Locate the cell with the specified text and output its [X, Y] center coordinate. 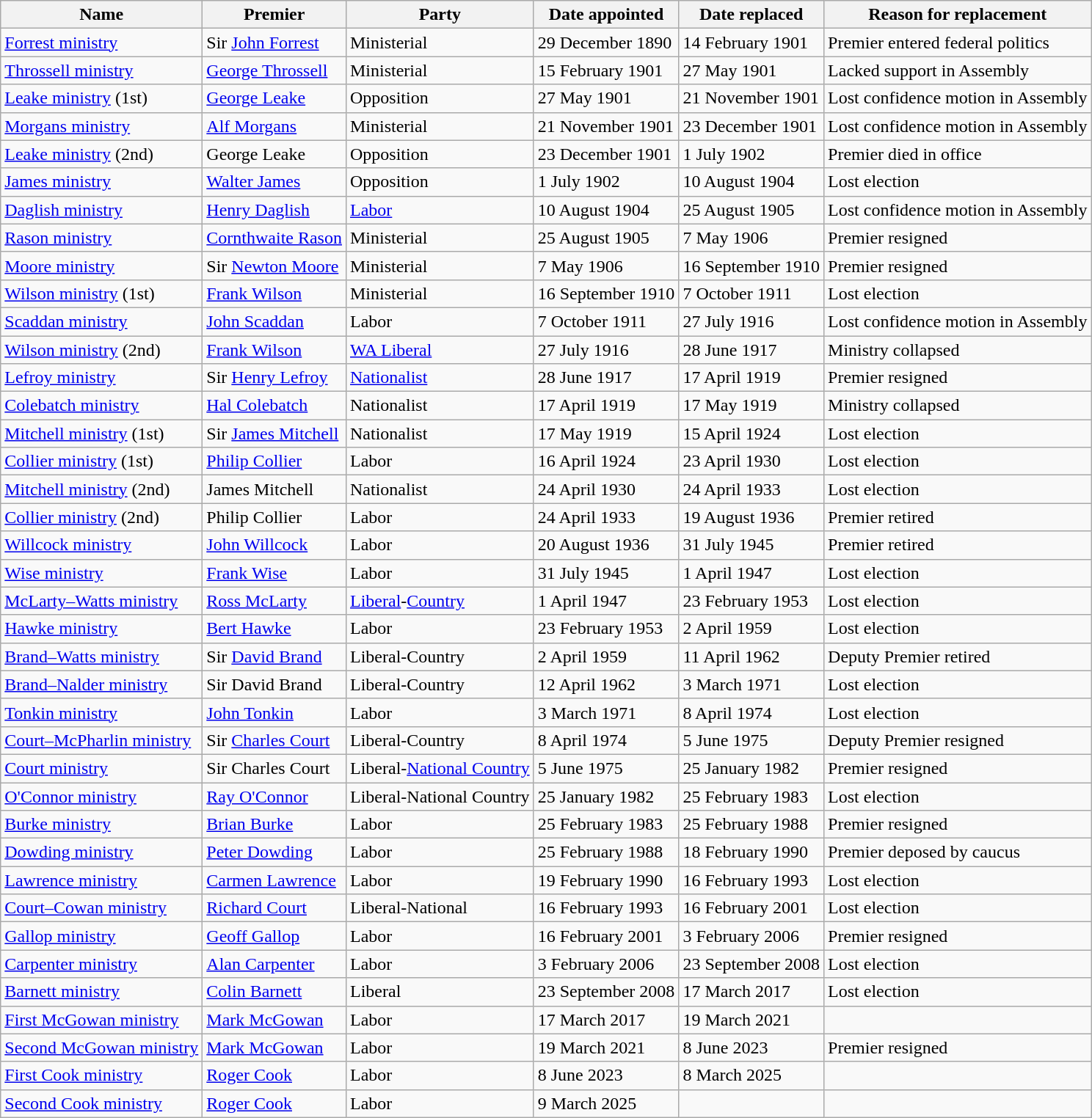
9 March 2025 [606, 1103]
Wilson ministry (1st) [101, 293]
John Willcock [274, 545]
Date replaced [751, 15]
Liberal [440, 992]
19 February 1990 [606, 880]
James ministry [101, 182]
Tonkin ministry [101, 712]
Rason ministry [101, 238]
Morgans ministry [101, 126]
15 February 1901 [606, 70]
Deputy Premier retired [958, 657]
Forrest ministry [101, 43]
Scaddan ministry [101, 321]
Hal Colebatch [274, 406]
Liberal-National [440, 908]
Peter Dowding [274, 852]
Sir Newton Moore [274, 266]
Sir James Mitchell [274, 434]
Deputy Premier resigned [958, 740]
Frank Wise [274, 573]
Ray O'Connor [274, 796]
Alan Carpenter [274, 964]
Bert Hawke [274, 629]
James Mitchell [274, 489]
Wilson ministry (2nd) [101, 350]
John Scaddan [274, 321]
Lawrence ministry [101, 880]
Premier deposed by caucus [958, 852]
Willcock ministry [101, 545]
WA Liberal [440, 350]
Brian Burke [274, 825]
Throssell ministry [101, 70]
Sir Henry Lefroy [274, 378]
Premier died in office [958, 154]
Walter James [274, 182]
McLarty–Watts ministry [101, 601]
Name [101, 15]
19 August 1936 [751, 517]
Lacked support in Assembly [958, 70]
Richard Court [274, 908]
George Throssell [274, 70]
Collier ministry (2nd) [101, 517]
Brand–Nalder ministry [101, 684]
Carpenter ministry [101, 964]
24 April 1930 [606, 489]
Sir John Forrest [274, 43]
Dowding ministry [101, 852]
23 April 1930 [751, 461]
14 February 1901 [751, 43]
Leake ministry (1st) [101, 98]
Daglish ministry [101, 210]
Barnett ministry [101, 992]
Wise ministry [101, 573]
Leake ministry (2nd) [101, 154]
15 April 1924 [751, 434]
Party [440, 15]
Colebatch ministry [101, 406]
First McGowan ministry [101, 1020]
Collier ministry (1st) [101, 461]
Henry Daglish [274, 210]
Second Cook ministry [101, 1103]
Carmen Lawrence [274, 880]
12 April 1962 [606, 684]
Gallop ministry [101, 936]
Court–Cowan ministry [101, 908]
Brand–Watts ministry [101, 657]
20 August 1936 [606, 545]
Lefroy ministry [101, 378]
Cornthwaite Rason [274, 238]
29 December 1890 [606, 43]
Ross McLarty [274, 601]
Court–McPharlin ministry [101, 740]
16 April 1924 [606, 461]
Premier entered federal politics [958, 43]
Date appointed [606, 15]
First Cook ministry [101, 1075]
Colin Barnett [274, 992]
Mitchell ministry (1st) [101, 434]
11 April 1962 [751, 657]
Court ministry [101, 768]
O'Connor ministry [101, 796]
Mitchell ministry (2nd) [101, 489]
Moore ministry [101, 266]
8 March 2025 [751, 1075]
Burke ministry [101, 825]
Reason for replacement [958, 15]
Hawke ministry [101, 629]
Premier [274, 15]
Geoff Gallop [274, 936]
Alf Morgans [274, 126]
John Tonkin [274, 712]
18 February 1990 [751, 852]
Second McGowan ministry [101, 1048]
